Scan for the cell matching the given text and deliver its (x, y) coordinate at center. 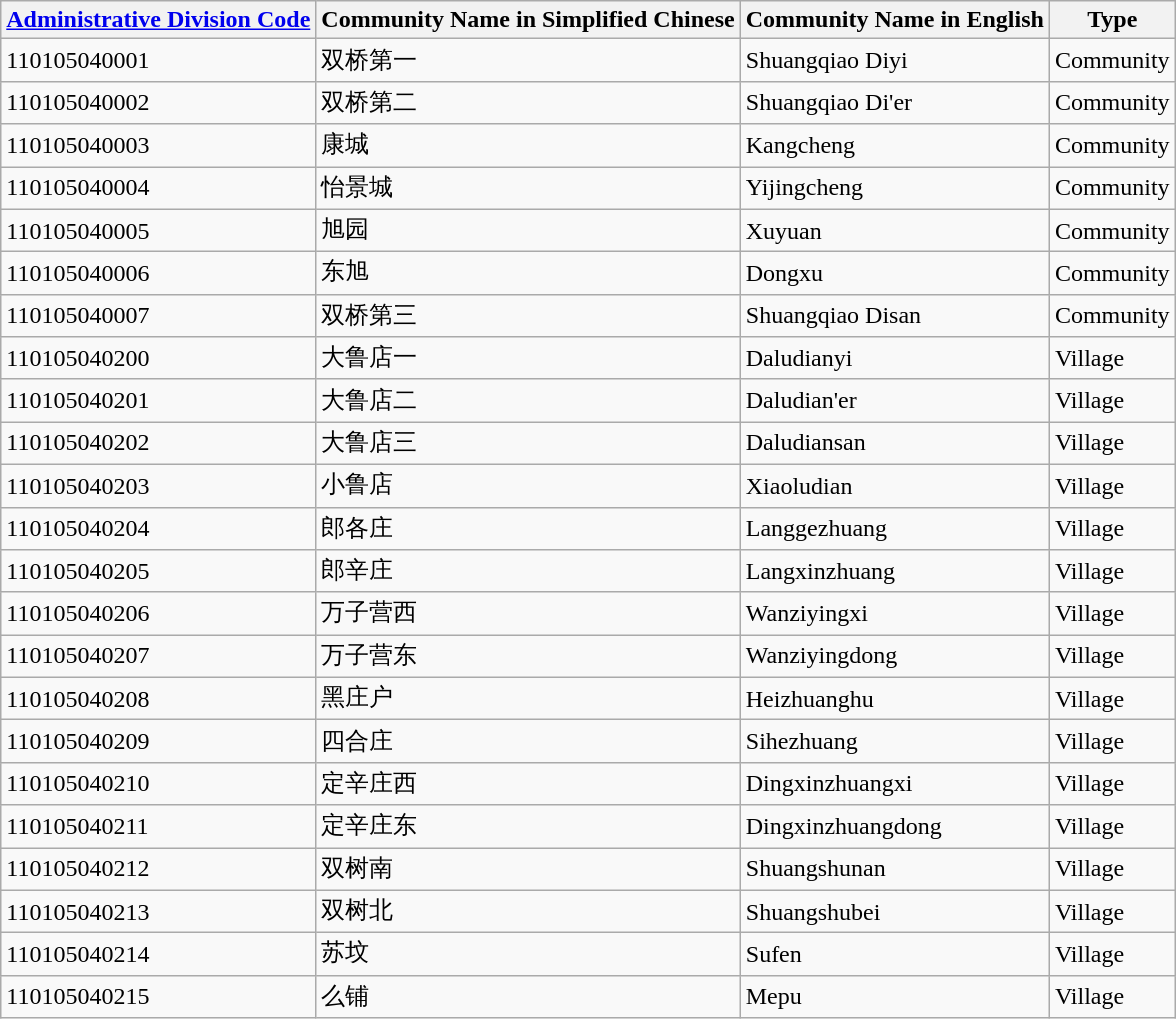
Daludianyi (894, 358)
黑庄户 (528, 698)
Mepu (894, 996)
定辛庄东 (528, 826)
Daludiansan (894, 444)
么铺 (528, 996)
Langgezhuang (894, 528)
110105040211 (158, 826)
怡景城 (528, 188)
万子营东 (528, 656)
Sufen (894, 954)
苏坟 (528, 954)
110105040203 (158, 486)
110105040003 (158, 146)
Dongxu (894, 274)
Yijingcheng (894, 188)
Dingxinzhuangxi (894, 784)
110105040202 (158, 444)
Shuangshubei (894, 912)
110105040004 (158, 188)
110105040006 (158, 274)
Shuangqiao Diyi (894, 60)
大鲁店一 (528, 358)
110105040201 (158, 400)
旭园 (528, 230)
110105040206 (158, 614)
双树北 (528, 912)
Shuangshunan (894, 870)
Kangcheng (894, 146)
Type (1112, 20)
大鲁店三 (528, 444)
双树南 (528, 870)
110105040208 (158, 698)
Community Name in English (894, 20)
四合庄 (528, 742)
郎辛庄 (528, 572)
Shuangqiao Disan (894, 316)
110105040207 (158, 656)
Wanziyingdong (894, 656)
Wanziyingxi (894, 614)
定辛庄西 (528, 784)
110105040200 (158, 358)
万子营西 (528, 614)
东旭 (528, 274)
110105040205 (158, 572)
110105040005 (158, 230)
Dingxinzhuangdong (894, 826)
110105040204 (158, 528)
110105040001 (158, 60)
110105040210 (158, 784)
Shuangqiao Di'er (894, 102)
Sihezhuang (894, 742)
Xuyuan (894, 230)
110105040002 (158, 102)
双桥第一 (528, 60)
Xiaoludian (894, 486)
小鲁店 (528, 486)
Daludian'er (894, 400)
双桥第三 (528, 316)
Heizhuanghu (894, 698)
大鲁店二 (528, 400)
110105040213 (158, 912)
郎各庄 (528, 528)
Community Name in Simplified Chinese (528, 20)
110105040007 (158, 316)
Administrative Division Code (158, 20)
110105040212 (158, 870)
110105040209 (158, 742)
康城 (528, 146)
Langxinzhuang (894, 572)
110105040214 (158, 954)
110105040215 (158, 996)
双桥第二 (528, 102)
